From the cell containing the given text, extract its center point as [x, y] coordinate. 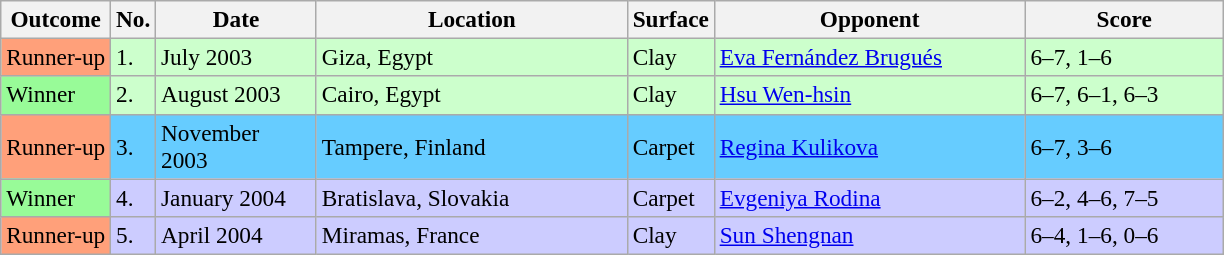
1. [134, 57]
Eva Fernández Brugués [870, 57]
Opponent [870, 19]
January 2004 [236, 197]
6–7, 6–1, 6–3 [1124, 95]
6–7, 3–6 [1124, 146]
August 2003 [236, 95]
Score [1124, 19]
Bratislava, Slovakia [472, 197]
Tampere, Finland [472, 146]
6–7, 1–6 [1124, 57]
Date [236, 19]
Evgeniya Rodina [870, 197]
Giza, Egypt [472, 57]
5. [134, 235]
November 2003 [236, 146]
Location [472, 19]
Sun Shengnan [870, 235]
No. [134, 19]
2. [134, 95]
Cairo, Egypt [472, 95]
April 2004 [236, 235]
Outcome [56, 19]
Regina Kulikova [870, 146]
6–2, 4–6, 7–5 [1124, 197]
Hsu Wen-hsin [870, 95]
July 2003 [236, 57]
4. [134, 197]
6–4, 1–6, 0–6 [1124, 235]
Miramas, France [472, 235]
Surface [670, 19]
3. [134, 146]
